Output the (X, Y) coordinate of the center of the cell containing the given text.  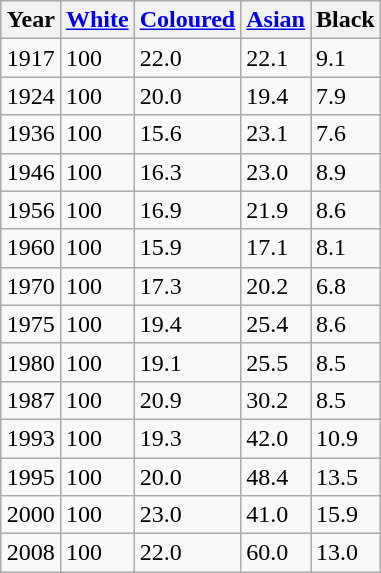
21.9 (276, 210)
2008 (30, 553)
25.5 (276, 362)
Black (345, 20)
2000 (30, 515)
1995 (30, 477)
8.9 (345, 172)
41.0 (276, 515)
9.1 (345, 58)
48.4 (276, 477)
Year (30, 20)
1924 (30, 96)
1917 (30, 58)
1970 (30, 286)
15.6 (188, 134)
16.3 (188, 172)
Asian (276, 20)
10.9 (345, 438)
17.3 (188, 286)
19.3 (188, 438)
30.2 (276, 400)
17.1 (276, 248)
Coloured (188, 20)
20.2 (276, 286)
16.9 (188, 210)
8.1 (345, 248)
42.0 (276, 438)
13.5 (345, 477)
1980 (30, 362)
23.1 (276, 134)
6.8 (345, 286)
1956 (30, 210)
1946 (30, 172)
7.6 (345, 134)
1987 (30, 400)
1975 (30, 324)
20.9 (188, 400)
1993 (30, 438)
22.1 (276, 58)
25.4 (276, 324)
19.1 (188, 362)
1960 (30, 248)
7.9 (345, 96)
13.0 (345, 553)
60.0 (276, 553)
White (97, 20)
1936 (30, 134)
